Extract the (X, Y) coordinate from the center of the cell holding the provided text.  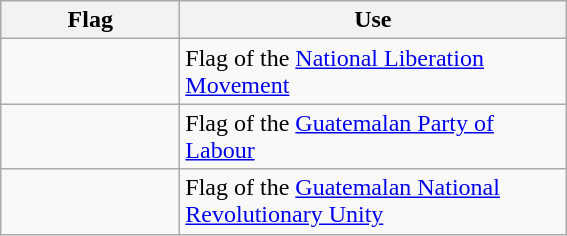
Flag of the Guatemalan National Revolutionary Unity (373, 202)
Flag of the National Liberation Movement (373, 72)
Flag (90, 20)
Flag of the Guatemalan Party of Labour (373, 136)
Use (373, 20)
